Find where the given text appears and provide that cell's center as [x, y] coordinate. 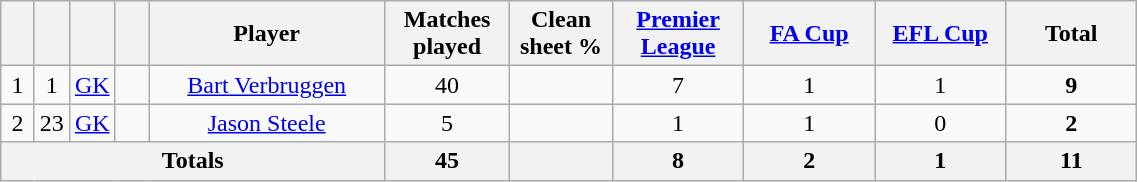
45 [448, 161]
7 [678, 85]
Matches played [448, 34]
Jason Steele [267, 123]
11 [1072, 161]
9 [1072, 85]
40 [448, 85]
5 [448, 123]
Bart Verbruggen [267, 85]
Premier League [678, 34]
Clean sheet % [560, 34]
0 [940, 123]
Totals [193, 161]
Total [1072, 34]
8 [678, 161]
23 [52, 123]
Player [267, 34]
EFL Cup [940, 34]
FA Cup [810, 34]
